Detect which cell encompasses the target text, then output its (X, Y) center coordinate. 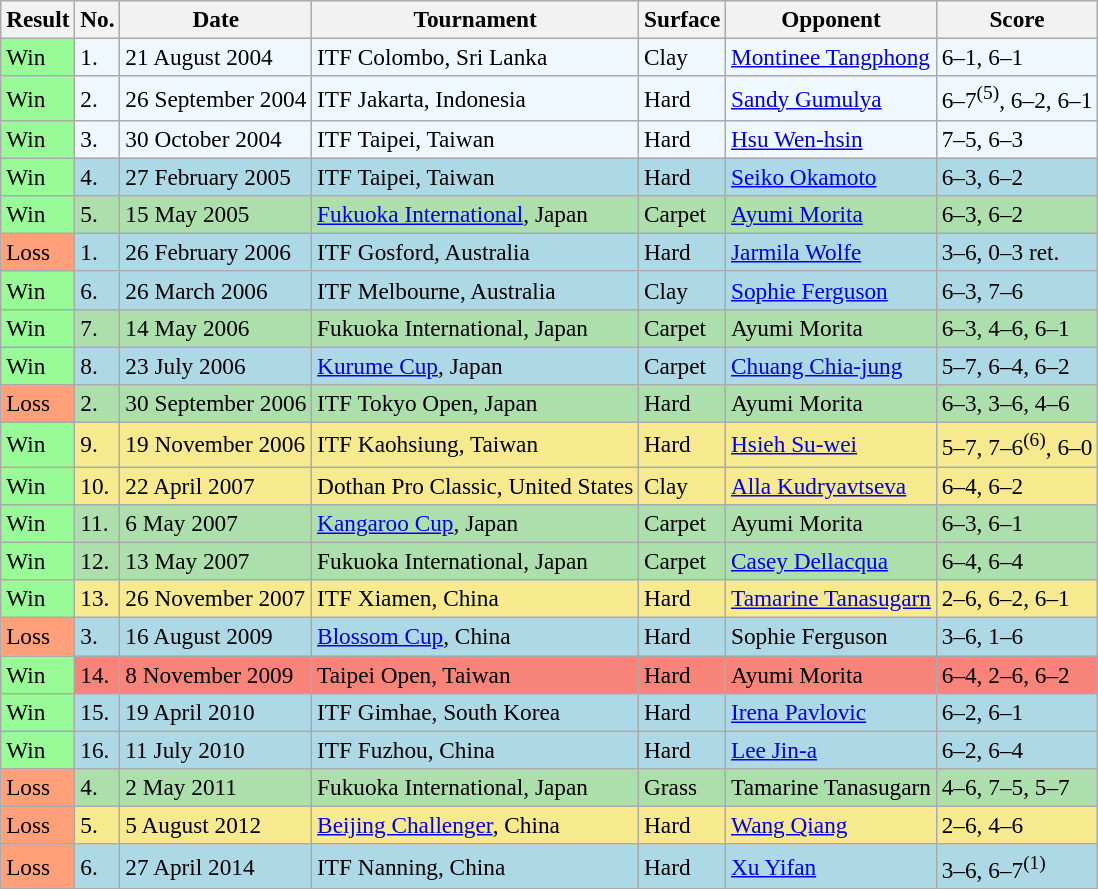
26 September 2004 (216, 98)
ITF Kaohsiung, Taiwan (476, 444)
2 May 2011 (216, 787)
15. (98, 712)
26 February 2006 (216, 252)
Montinee Tangphong (832, 57)
Grass (682, 787)
Opponent (832, 19)
12. (98, 561)
No. (98, 19)
6–7(5), 6–2, 6–1 (1016, 98)
Alla Kudryavtseva (832, 485)
30 September 2006 (216, 403)
7–5, 6–3 (1016, 139)
ITF Jakarta, Indonesia (476, 98)
Casey Dellacqua (832, 561)
4–6, 7–5, 5–7 (1016, 787)
Chuang Chia-jung (832, 366)
27 April 2014 (216, 866)
26 March 2006 (216, 290)
6–4, 6–4 (1016, 561)
8. (98, 366)
2–6, 4–6 (1016, 825)
6–1, 6–1 (1016, 57)
ITF Gimhae, South Korea (476, 712)
14 May 2006 (216, 328)
ITF Nanning, China (476, 866)
Tournament (476, 19)
6–2, 6–1 (1016, 712)
23 July 2006 (216, 366)
Wang Qiang (832, 825)
ITF Gosford, Australia (476, 252)
5–7, 6–4, 6–2 (1016, 366)
13 May 2007 (216, 561)
3–6, 1–6 (1016, 636)
6–3, 7–6 (1016, 290)
Lee Jin-a (832, 750)
6–3, 4–6, 6–1 (1016, 328)
11. (98, 523)
22 April 2007 (216, 485)
3–6, 0–3 ret. (1016, 252)
Dothan Pro Classic, United States (476, 485)
ITF Melbourne, Australia (476, 290)
9. (98, 444)
Blossom Cup, China (476, 636)
ITF Colombo, Sri Lanka (476, 57)
13. (98, 599)
Jarmila Wolfe (832, 252)
ITF Fuzhou, China (476, 750)
ITF Xiamen, China (476, 599)
Result (38, 19)
Hsieh Su-wei (832, 444)
6–2, 6–4 (1016, 750)
ITF Tokyo Open, Japan (476, 403)
30 October 2004 (216, 139)
Taipei Open, Taiwan (476, 674)
6–3, 3–6, 4–6 (1016, 403)
27 February 2005 (216, 177)
6–4, 6–2 (1016, 485)
19 November 2006 (216, 444)
Kangaroo Cup, Japan (476, 523)
15 May 2005 (216, 214)
6–4, 2–6, 6–2 (1016, 674)
11 July 2010 (216, 750)
26 November 2007 (216, 599)
Score (1016, 19)
10. (98, 485)
5–7, 7–6(6), 6–0 (1016, 444)
5 August 2012 (216, 825)
2–6, 6–2, 6–1 (1016, 599)
14. (98, 674)
Hsu Wen-hsin (832, 139)
Date (216, 19)
21 August 2004 (216, 57)
Irena Pavlovic (832, 712)
8 November 2009 (216, 674)
7. (98, 328)
3–6, 6–7(1) (1016, 866)
Xu Yifan (832, 866)
Seiko Okamoto (832, 177)
16. (98, 750)
Surface (682, 19)
Beijing Challenger, China (476, 825)
6–3, 6–1 (1016, 523)
Sandy Gumulya (832, 98)
6 May 2007 (216, 523)
19 April 2010 (216, 712)
16 August 2009 (216, 636)
Kurume Cup, Japan (476, 366)
